Provide the (x, y) coordinate of the cell's center where the given text is located.  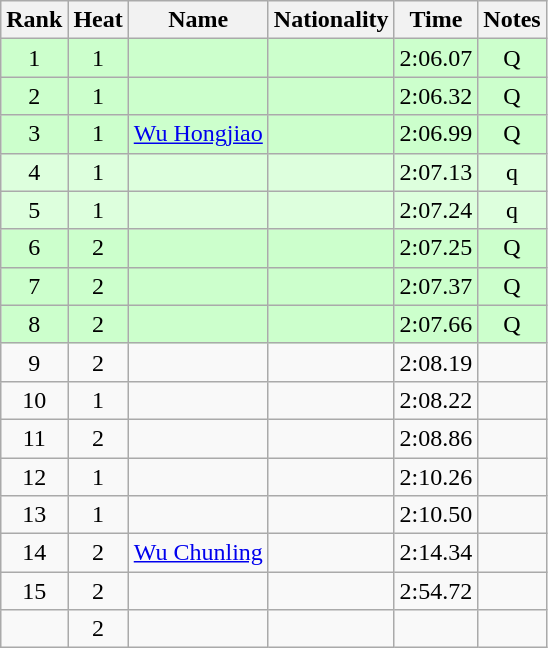
2:07.24 (436, 210)
4 (34, 172)
2:07.13 (436, 172)
9 (34, 362)
Wu Hongjiao (198, 134)
2:10.26 (436, 477)
Heat (98, 20)
6 (34, 248)
3 (34, 134)
Time (436, 20)
8 (34, 324)
10 (34, 400)
7 (34, 286)
Wu Chunling (198, 553)
2:14.34 (436, 553)
Nationality (331, 20)
14 (34, 553)
2:06.99 (436, 134)
Name (198, 20)
Notes (512, 20)
13 (34, 515)
5 (34, 210)
2:08.86 (436, 438)
2:08.19 (436, 362)
15 (34, 591)
12 (34, 477)
2:08.22 (436, 400)
2:06.07 (436, 58)
Rank (34, 20)
2:54.72 (436, 591)
2:07.66 (436, 324)
2:10.50 (436, 515)
2:06.32 (436, 96)
2:07.25 (436, 248)
11 (34, 438)
2:07.37 (436, 286)
